Detect which cell encompasses the target text, then output its (X, Y) center coordinate. 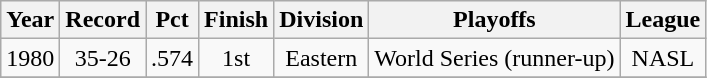
NASL (663, 58)
Year (30, 20)
World Series (runner-up) (494, 58)
Eastern (322, 58)
35-26 (103, 58)
Record (103, 20)
.574 (172, 58)
Pct (172, 20)
1980 (30, 58)
League (663, 20)
Playoffs (494, 20)
Finish (236, 20)
Division (322, 20)
1st (236, 58)
